Detect which cell encompasses the target text, then output its (x, y) center coordinate. 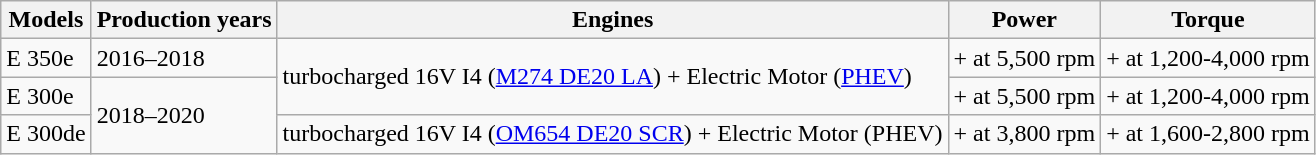
Power (1024, 20)
2016–2018 (184, 58)
turbocharged 16V I4 (M274 DE20 LA) + Electric Motor (PHEV) (612, 77)
Production years (184, 20)
E 300e (46, 96)
E 300de (46, 134)
Engines (612, 20)
+ at 3,800 rpm (1024, 134)
2018–2020 (184, 115)
+ at 1,600-2,800 rpm (1208, 134)
turbocharged 16V I4 (OM654 DE20 SCR) + Electric Motor (PHEV) (612, 134)
Models (46, 20)
Torque (1208, 20)
E 350e (46, 58)
